Determine the (x, y) coordinate at the center of the cell enclosing the given text.  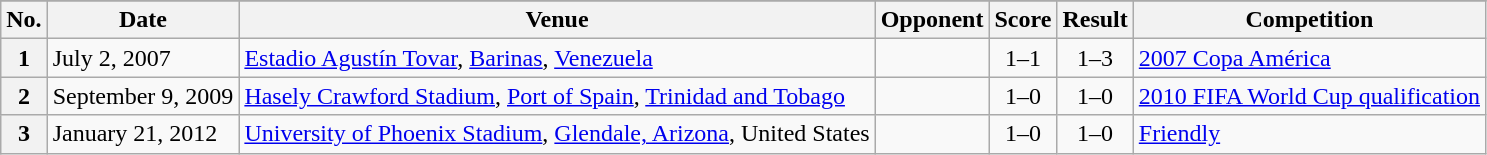
1–1 (1023, 58)
University of Phoenix Stadium, Glendale, Arizona, United States (557, 134)
Result (1095, 20)
No. (24, 20)
2010 FIFA World Cup qualification (1309, 96)
Venue (557, 20)
3 (24, 134)
Friendly (1309, 134)
Opponent (932, 20)
2007 Copa América (1309, 58)
1 (24, 58)
2 (24, 96)
January 21, 2012 (143, 134)
1–3 (1095, 58)
Date (143, 20)
July 2, 2007 (143, 58)
Score (1023, 20)
Competition (1309, 20)
Estadio Agustín Tovar, Barinas, Venezuela (557, 58)
Hasely Crawford Stadium, Port of Spain, Trinidad and Tobago (557, 96)
September 9, 2009 (143, 96)
